Output the [x, y] coordinate of the center of the cell containing the given text.  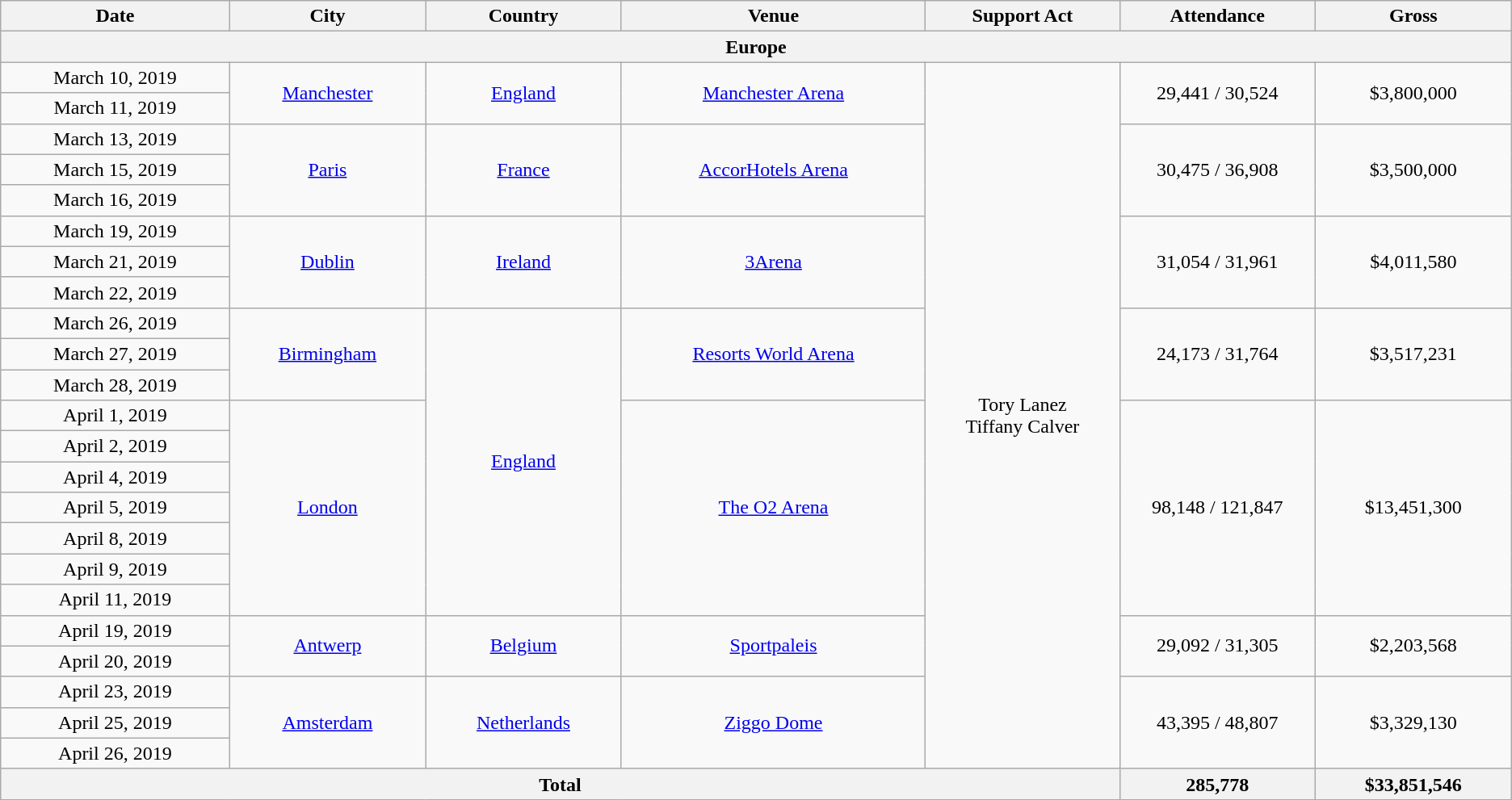
$3,329,130 [1413, 723]
France [523, 170]
Birmingham [328, 354]
April 4, 2019 [115, 477]
Ireland [523, 262]
24,173 / 31,764 [1217, 354]
Paris [328, 170]
April 23, 2019 [115, 692]
43,395 / 48,807 [1217, 723]
Antwerp [328, 646]
Manchester [328, 93]
April 8, 2019 [115, 538]
April 5, 2019 [115, 508]
Gross [1413, 16]
April 11, 2019 [115, 600]
April 26, 2019 [115, 753]
The O2 Arena [774, 508]
$4,011,580 [1413, 262]
April 19, 2019 [115, 630]
Europe [756, 47]
Total [561, 784]
March 19, 2019 [115, 231]
Manchester Arena [774, 93]
April 25, 2019 [115, 723]
285,778 [1217, 784]
$33,851,546 [1413, 784]
March 28, 2019 [115, 385]
March 27, 2019 [115, 354]
March 11, 2019 [115, 108]
AccorHotels Arena [774, 170]
March 15, 2019 [115, 170]
April 9, 2019 [115, 569]
April 20, 2019 [115, 661]
Amsterdam [328, 723]
March 16, 2019 [115, 200]
Ziggo Dome [774, 723]
Venue [774, 16]
Support Act [1023, 16]
City [328, 16]
29,092 / 31,305 [1217, 646]
29,441 / 30,524 [1217, 93]
Date [115, 16]
31,054 / 31,961 [1217, 262]
March 13, 2019 [115, 139]
Netherlands [523, 723]
March 21, 2019 [115, 262]
April 2, 2019 [115, 446]
Resorts World Arena [774, 354]
$3,800,000 [1413, 93]
April 1, 2019 [115, 416]
Tory LanezTiffany Calver [1023, 415]
30,475 / 36,908 [1217, 170]
$13,451,300 [1413, 508]
$3,517,231 [1413, 354]
March 10, 2019 [115, 77]
$2,203,568 [1413, 646]
3Arena [774, 262]
Belgium [523, 646]
Attendance [1217, 16]
March 26, 2019 [115, 323]
$3,500,000 [1413, 170]
98,148 / 121,847 [1217, 508]
March 22, 2019 [115, 292]
Country [523, 16]
Sportpaleis [774, 646]
London [328, 508]
Dublin [328, 262]
